Identify which cell holds the provided text, then report its [X, Y] central coordinate. 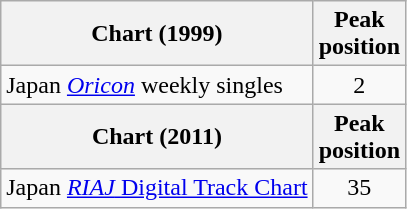
35 [359, 188]
2 [359, 85]
Chart (2011) [157, 136]
Japan RIAJ Digital Track Chart [157, 188]
Chart (1999) [157, 34]
Japan Oricon weekly singles [157, 85]
